Pinpoint the cell where the given text exists, returning its [x, y] midpoint coordinate. 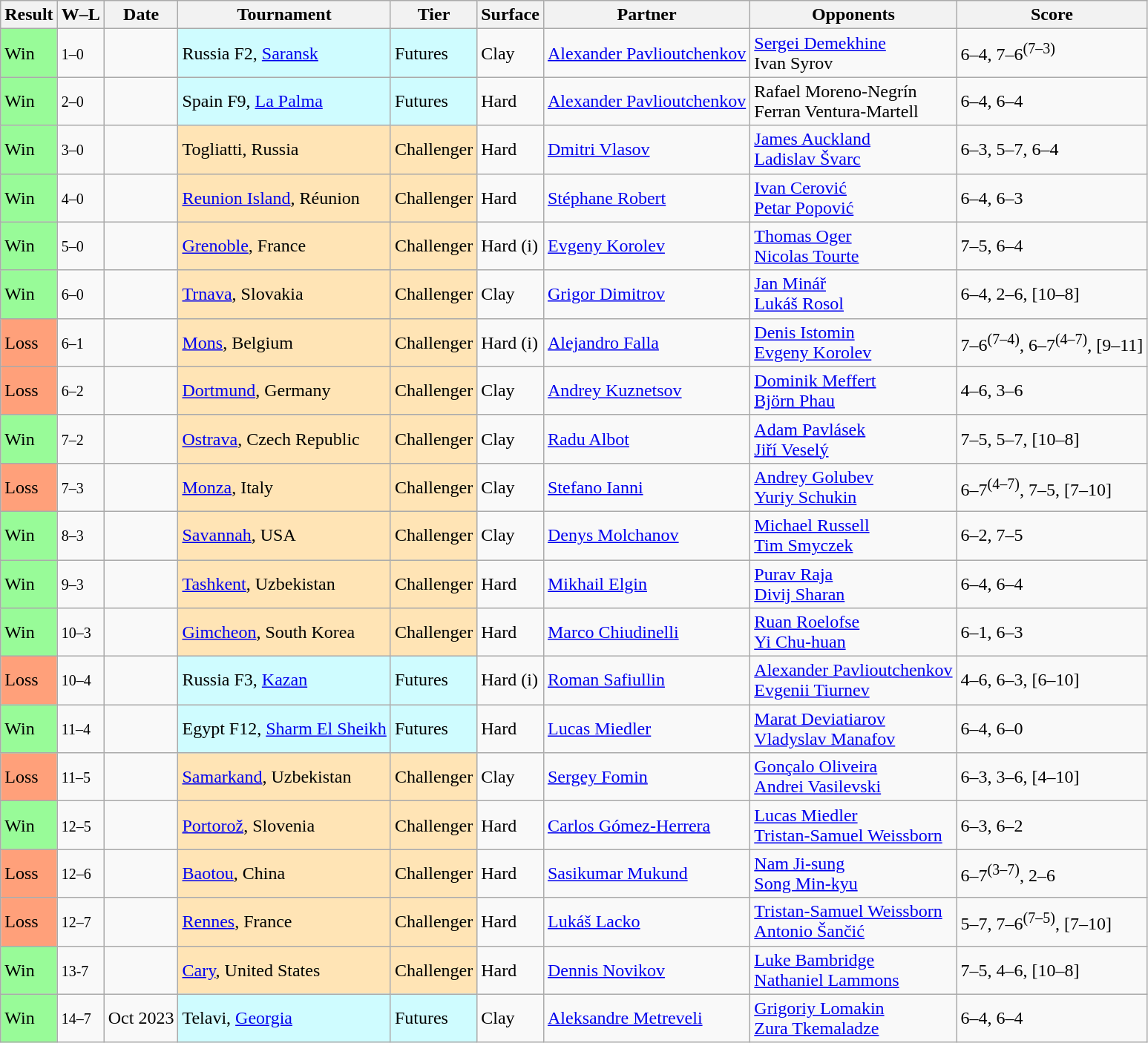
Score [1052, 15]
10–4 [80, 681]
4–0 [80, 197]
5–7, 7–6(7–5), [7–10] [1052, 921]
Tier [433, 15]
Dortmund, Germany [284, 390]
Togliatti, Russia [284, 150]
1–0 [80, 53]
Telavi, Georgia [284, 1018]
Alexander Pavlioutchenkov Evgenii Tiurnev [853, 681]
Cary, United States [284, 970]
Sasikumar Mukund [646, 874]
Savannah, USA [284, 536]
Grigoriy Lomakin Zura Tkemaladze [853, 1018]
Russia F3, Kazan [284, 681]
Egypt F12, Sharm El Sheikh [284, 728]
12–6 [80, 874]
Sergey Fomin [646, 777]
Aleksandre Metreveli [646, 1018]
7–6(7–4), 6–7(4–7), [9–11] [1052, 343]
Ruan Roelofse Yi Chu-huan [853, 632]
Jan Minář Lukáš Rosol [853, 294]
Surface [511, 15]
8–3 [80, 536]
Purav Raja Divij Sharan [853, 583]
Ostrava, Czech Republic [284, 439]
7–5, 6–4 [1052, 246]
3–0 [80, 150]
Denis Istomin Evgeny Korolev [853, 343]
Carlos Gómez-Herrera [646, 825]
2–0 [80, 101]
Grigor Dimitrov [646, 294]
Dominik Meffert Björn Phau [853, 390]
Michael Russell Tim Smyczek [853, 536]
6–2, 7–5 [1052, 536]
Ivan Cerović Petar Popović [853, 197]
Oct 2023 [141, 1018]
Monza, Italy [284, 487]
Portorož, Slovenia [284, 825]
Stéphane Robert [646, 197]
Result [29, 15]
Andrey Kuznetsov [646, 390]
6–4, 6–3 [1052, 197]
Baotou, China [284, 874]
Reunion Island, Réunion [284, 197]
Opponents [853, 15]
7–5, 4–6, [10–8] [1052, 970]
6–2 [80, 390]
Dennis Novikov [646, 970]
Gimcheon, South Korea [284, 632]
Grenoble, France [284, 246]
6–4, 6–0 [1052, 728]
Marat Deviatiarov Vladyslav Manafov [853, 728]
Thomas Oger Nicolas Tourte [853, 246]
Mons, Belgium [284, 343]
Tashkent, Uzbekistan [284, 583]
Evgeny Korolev [646, 246]
11–5 [80, 777]
Radu Albot [646, 439]
6–7(3–7), 2–6 [1052, 874]
Nam Ji-sung Song Min-kyu [853, 874]
Rafael Moreno-Negrín Ferran Ventura-Martell [853, 101]
Russia F2, Saransk [284, 53]
W–L [80, 15]
Stefano Ianni [646, 487]
12–7 [80, 921]
11–4 [80, 728]
Sergei Demekhine Ivan Syrov [853, 53]
6–3, 6–2 [1052, 825]
Roman Safiullin [646, 681]
Alejandro Falla [646, 343]
Tournament [284, 15]
James Auckland Ladislav Švarc [853, 150]
Gonçalo Oliveira Andrei Vasilevski [853, 777]
Spain F9, La Palma [284, 101]
Samarkand, Uzbekistan [284, 777]
13-7 [80, 970]
7–3 [80, 487]
5–0 [80, 246]
6–1 [80, 343]
6–3, 5–7, 6–4 [1052, 150]
7–2 [80, 439]
Luke Bambridge Nathaniel Lammons [853, 970]
Mikhail Elgin [646, 583]
Date [141, 15]
6–0 [80, 294]
6–4, 7–6(7–3) [1052, 53]
Rennes, France [284, 921]
14–7 [80, 1018]
Lucas Miedler [646, 728]
12–5 [80, 825]
Partner [646, 15]
Adam Pavlásek Jiří Veselý [853, 439]
6–7(4–7), 7–5, [7–10] [1052, 487]
4–6, 6–3, [6–10] [1052, 681]
Dmitri Vlasov [646, 150]
10–3 [80, 632]
6–1, 6–3 [1052, 632]
Lukáš Lacko [646, 921]
6–3, 3–6, [4–10] [1052, 777]
4–6, 3–6 [1052, 390]
7–5, 5–7, [10–8] [1052, 439]
Marco Chiudinelli [646, 632]
6–4, 2–6, [10–8] [1052, 294]
Tristan-Samuel Weissborn Antonio Šančić [853, 921]
Andrey Golubev Yuriy Schukin [853, 487]
Denys Molchanov [646, 536]
Lucas Miedler Tristan-Samuel Weissborn [853, 825]
9–3 [80, 583]
Trnava, Slovakia [284, 294]
